Pinpoint the cell where the given text exists, returning its (X, Y) midpoint coordinate. 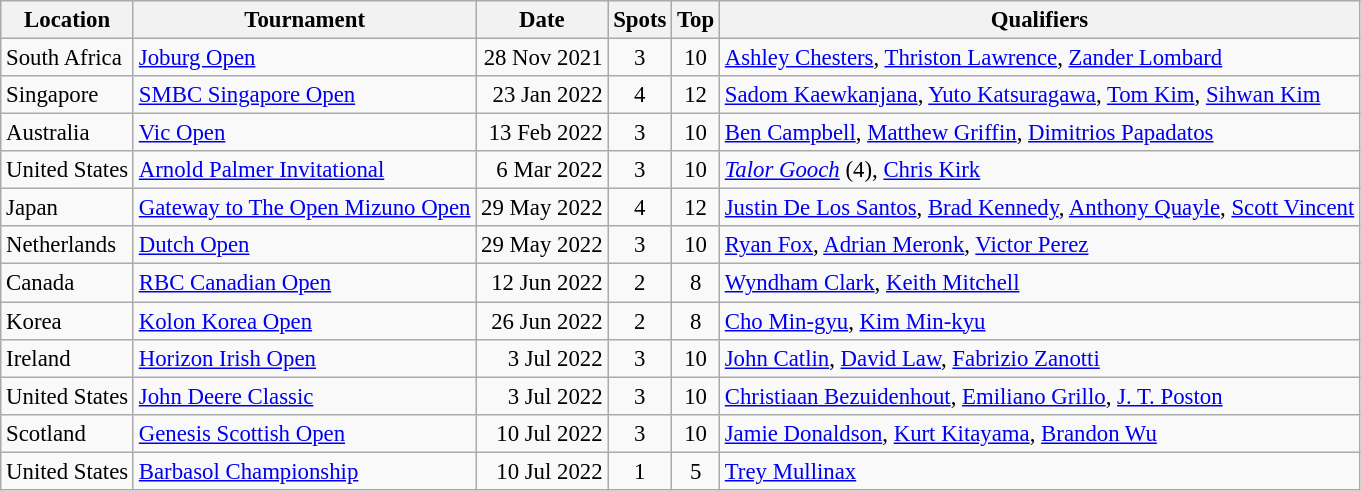
Singapore (68, 95)
Christiaan Bezuidenhout, Emiliano Grillo, J. T. Poston (1039, 396)
Joburg Open (304, 58)
13 Feb 2022 (542, 133)
Dutch Open (304, 245)
Location (68, 20)
Talor Gooch (4), Chris Kirk (1039, 170)
5 (696, 471)
Netherlands (68, 245)
Korea (68, 321)
26 Jun 2022 (542, 321)
Trey Mullinax (1039, 471)
Ashley Chesters, Thriston Lawrence, Zander Lombard (1039, 58)
Cho Min-gyu, Kim Min-kyu (1039, 321)
Barbasol Championship (304, 471)
23 Jan 2022 (542, 95)
Vic Open (304, 133)
Ireland (68, 358)
Spots (640, 20)
Jamie Donaldson, Kurt Kitayama, Brandon Wu (1039, 433)
South Africa (68, 58)
Gateway to The Open Mizuno Open (304, 208)
Arnold Palmer Invitational (304, 170)
RBC Canadian Open (304, 283)
Horizon Irish Open (304, 358)
Scotland (68, 433)
Date (542, 20)
Top (696, 20)
Justin De Los Santos, Brad Kennedy, Anthony Quayle, Scott Vincent (1039, 208)
John Deere Classic (304, 396)
Kolon Korea Open (304, 321)
1 (640, 471)
6 Mar 2022 (542, 170)
Sadom Kaewkanjana, Yuto Katsuragawa, Tom Kim, Sihwan Kim (1039, 95)
12 Jun 2022 (542, 283)
John Catlin, David Law, Fabrizio Zanotti (1039, 358)
Japan (68, 208)
Wyndham Clark, Keith Mitchell (1039, 283)
Australia (68, 133)
Canada (68, 283)
Genesis Scottish Open (304, 433)
Ryan Fox, Adrian Meronk, Victor Perez (1039, 245)
SMBC Singapore Open (304, 95)
28 Nov 2021 (542, 58)
Tournament (304, 20)
Qualifiers (1039, 20)
Ben Campbell, Matthew Griffin, Dimitrios Papadatos (1039, 133)
